Identify which cell holds the provided text, then report its (X, Y) central coordinate. 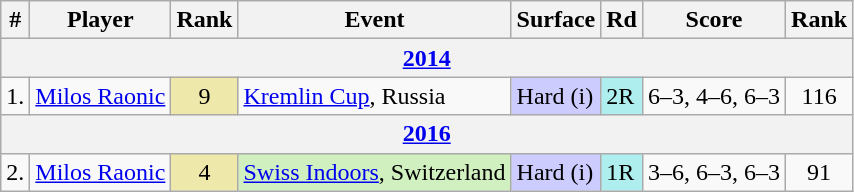
2014 (427, 58)
Player (100, 20)
2016 (427, 134)
2. (16, 172)
Kremlin Cup, Russia (374, 96)
116 (820, 96)
6–3, 4–6, 6–3 (714, 96)
1. (16, 96)
Rd (622, 20)
Swiss Indoors, Switzerland (374, 172)
Score (714, 20)
91 (820, 172)
4 (204, 172)
# (16, 20)
3–6, 6–3, 6–3 (714, 172)
9 (204, 96)
Surface (556, 20)
Event (374, 20)
2R (622, 96)
1R (622, 172)
